Search for the cell housing the specified text and yield its (X, Y) center coordinate. 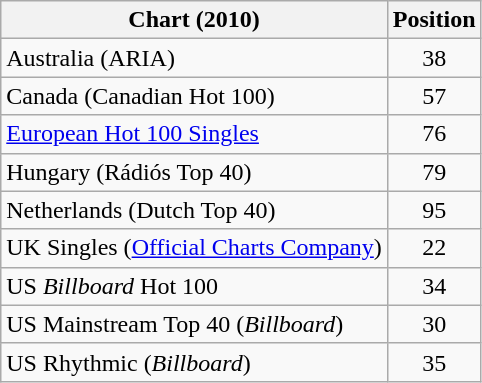
Hungary (Rádiós Top 40) (194, 172)
Canada (Canadian Hot 100) (194, 96)
US Rhythmic (Billboard) (194, 362)
Chart (2010) (194, 20)
US Billboard Hot 100 (194, 286)
30 (434, 324)
38 (434, 58)
95 (434, 210)
35 (434, 362)
Netherlands (Dutch Top 40) (194, 210)
57 (434, 96)
US Mainstream Top 40 (Billboard) (194, 324)
76 (434, 134)
Position (434, 20)
22 (434, 248)
Australia (ARIA) (194, 58)
European Hot 100 Singles (194, 134)
34 (434, 286)
UK Singles (Official Charts Company) (194, 248)
79 (434, 172)
